Provide the (x, y) coordinate of the cell's center where the given text is located.  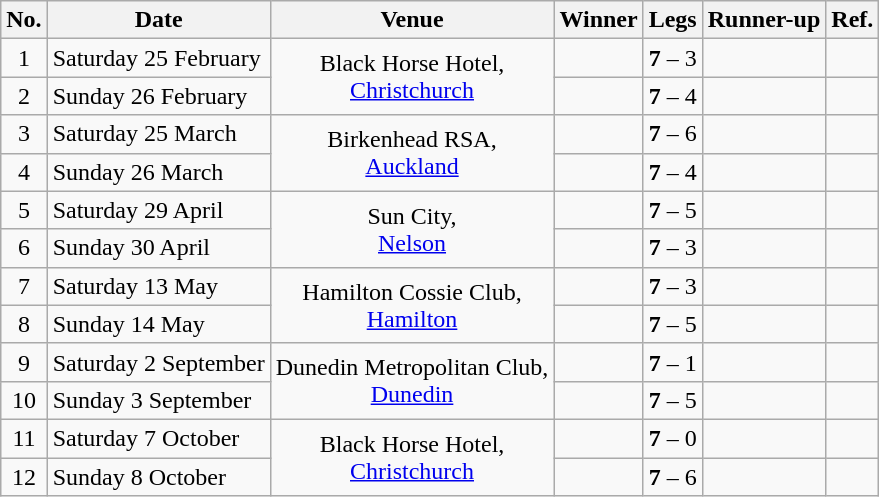
Hamilton Cossie Club, Hamilton (412, 305)
3 (24, 134)
7 – 0 (672, 438)
Sunday 8 October (158, 477)
2 (24, 96)
Winner (598, 20)
9 (24, 362)
10 (24, 400)
Date (158, 20)
Saturday 2 September (158, 362)
Birkenhead RSA, Auckland (412, 153)
No. (24, 20)
Sunday 26 February (158, 96)
Runner-up (764, 20)
6 (24, 248)
12 (24, 477)
7 (24, 286)
Saturday 25 March (158, 134)
Saturday 29 April (158, 210)
7 – 1 (672, 362)
8 (24, 324)
11 (24, 438)
5 (24, 210)
Sunday 14 May (158, 324)
Legs (672, 20)
Saturday 7 October (158, 438)
Saturday 13 May (158, 286)
4 (24, 172)
Sunday 30 April (158, 248)
Dunedin Metropolitan Club, Dunedin (412, 381)
Saturday 25 February (158, 58)
Sunday 26 March (158, 172)
Venue (412, 20)
Sunday 3 September (158, 400)
Sun City, Nelson (412, 229)
1 (24, 58)
Ref. (852, 20)
